For the text-containing cell, return its midpoint in (X, Y) coordinate format. 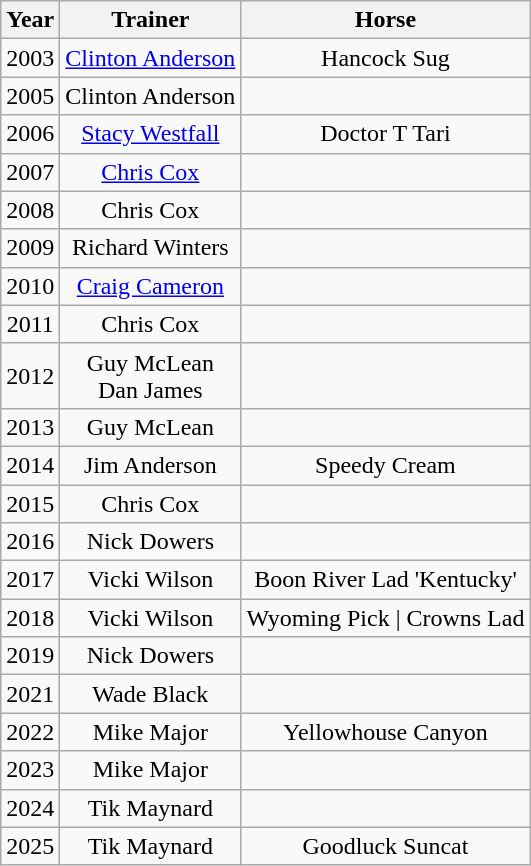
Trainer (150, 20)
Horse (386, 20)
Stacy Westfall (150, 134)
2016 (30, 542)
2019 (30, 656)
2008 (30, 210)
2010 (30, 286)
2014 (30, 465)
Hancock Sug (386, 58)
Speedy Cream (386, 465)
2012 (30, 376)
Craig Cameron (150, 286)
2011 (30, 324)
Goodluck Suncat (386, 846)
Richard Winters (150, 248)
Guy McLean (150, 427)
2015 (30, 503)
2024 (30, 808)
Jim Anderson (150, 465)
Boon River Lad 'Kentucky' (386, 580)
2009 (30, 248)
2018 (30, 618)
Wade Black (150, 694)
Yellowhouse Canyon (386, 732)
2003 (30, 58)
2025 (30, 846)
2021 (30, 694)
2007 (30, 172)
2023 (30, 770)
Wyoming Pick | Crowns Lad (386, 618)
2006 (30, 134)
2005 (30, 96)
2017 (30, 580)
2013 (30, 427)
2022 (30, 732)
Year (30, 20)
Guy McLean Dan James (150, 376)
Doctor T Tari (386, 134)
